Scan for the cell matching the given text and deliver its (X, Y) coordinate at center. 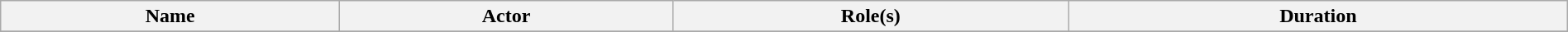
Name (170, 16)
Actor (506, 16)
Duration (1318, 16)
Role(s) (870, 16)
